Output the (X, Y) coordinate of the center of the cell containing the given text.  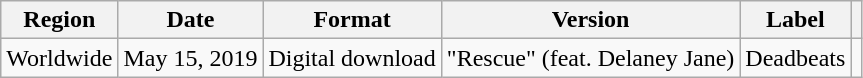
"Rescue" (feat. Delaney Jane) (590, 58)
Format (352, 20)
Worldwide (60, 58)
Date (190, 20)
Digital download (352, 58)
Label (796, 20)
Version (590, 20)
Deadbeats (796, 58)
May 15, 2019 (190, 58)
Region (60, 20)
